Output the [x, y] coordinate of the center of the cell containing the given text.  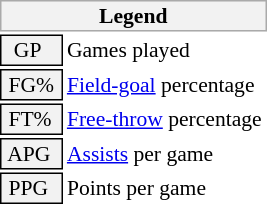
Assists per game [166, 154]
FT% [31, 120]
Free-throw percentage [166, 120]
FG% [31, 85]
APG [31, 154]
Games played [166, 50]
Legend [134, 16]
Field-goal percentage [166, 85]
PPG [31, 188]
GP [31, 50]
Points per game [166, 188]
